Output the [x, y] coordinate of the center of the cell containing the given text.  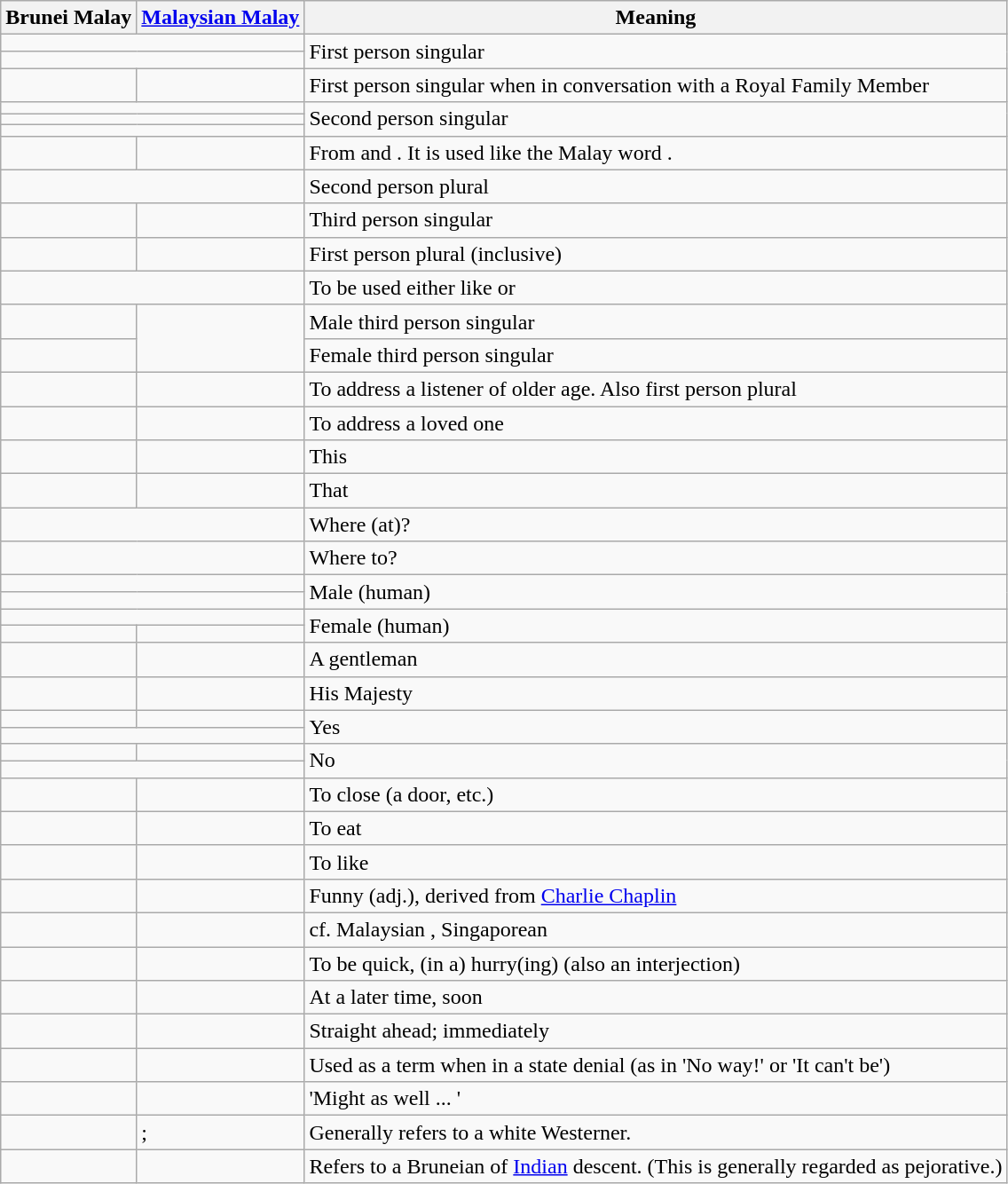
To be quick, (in a) hurry(ing) (also an interjection) [656, 963]
Meaning [656, 18]
Straight ahead; immediately [656, 1031]
No [656, 761]
This [656, 457]
Yes [656, 727]
First person plural (inclusive) [656, 254]
To be used either like or [656, 288]
Second person singular [656, 119]
Second person plural [656, 186]
Generally refers to a white Westerner. [656, 1133]
From and . It is used like the Malay word . [656, 153]
; [220, 1133]
A gentleman [656, 659]
Used as a term when in a state denial (as in 'No way!' or 'It can't be') [656, 1065]
Refers to a Bruneian of Indian descent. (This is generally regarded as pejorative.) [656, 1166]
Female (human) [656, 626]
To like [656, 862]
To eat [656, 828]
To address a loved one [656, 423]
At a later time, soon [656, 998]
Malaysian Malay [220, 18]
'Might as well ... ' [656, 1099]
Funny (adj.), derived from Charlie Chaplin [656, 896]
To close (a door, etc.) [656, 794]
Third person singular [656, 220]
Male third person singular [656, 321]
His Majesty [656, 693]
First person singular when in conversation with a Royal Family Member [656, 85]
To address a listener of older age. Also first person plural [656, 389]
Where to? [656, 558]
First person singular [656, 51]
Brunei Malay [69, 18]
Female third person singular [656, 355]
Where (at)? [656, 525]
That [656, 491]
Male (human) [656, 592]
cf. Malaysian , Singaporean [656, 929]
